Determine the (x, y) coordinate at the center of the cell enclosing the given text.  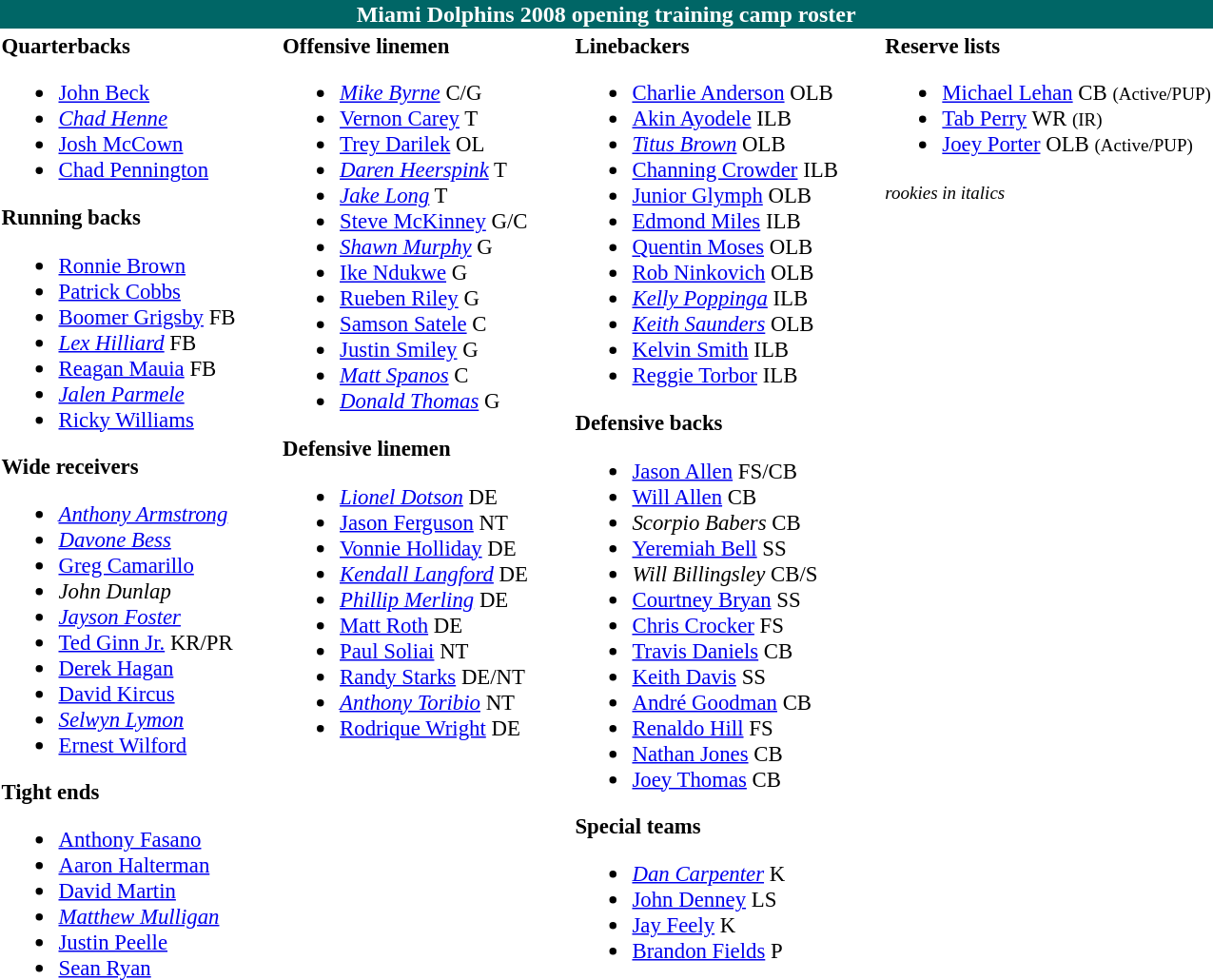
Miami Dolphins 2008 opening training camp roster (606, 14)
